Extract the [X, Y] coordinate from the center of the cell holding the provided text.  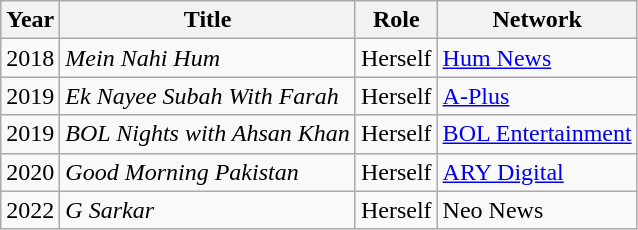
BOL Nights with Ahsan Khan [208, 134]
Hum News [537, 58]
Good Morning Pakistan [208, 172]
G Sarkar [208, 210]
Neo News [537, 210]
Title [208, 20]
Year [30, 20]
2022 [30, 210]
Role [396, 20]
ARY Digital [537, 172]
Mein Nahi Hum [208, 58]
2018 [30, 58]
BOL Entertainment [537, 134]
Ek Nayee Subah With Farah [208, 96]
Network [537, 20]
2020 [30, 172]
A-Plus [537, 96]
